Output the (X, Y) coordinate of the center of the cell containing the given text.  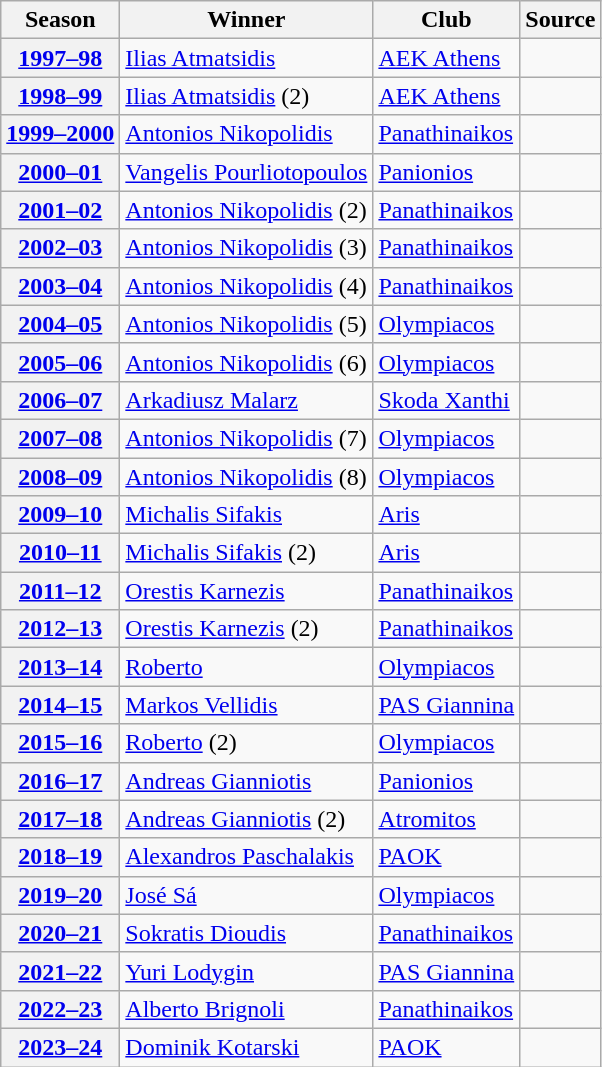
Yuri Lodygin (246, 971)
2000–01 (60, 172)
2017–18 (60, 819)
Ilias Atmatsidis (2) (246, 96)
Michalis Sifakis (2) (246, 553)
Antonios Nikopolidis (2) (246, 210)
2021–22 (60, 971)
2009–10 (60, 515)
2004–05 (60, 324)
1999–2000 (60, 134)
Antonios Nikopolidis (8) (246, 477)
Orestis Karnezis (2) (246, 629)
2019–20 (60, 895)
2015–16 (60, 743)
Antonios Nikopolidis (3) (246, 248)
Andreas Gianniotis (246, 781)
2007–08 (60, 438)
Andreas Gianniotis (2) (246, 819)
Source (560, 20)
Skoda Xanthi (446, 400)
Vangelis Pourliotopoulos (246, 172)
2002–03 (60, 248)
Ilias Atmatsidis (246, 58)
2005–06 (60, 362)
Sokratis Dioudis (246, 933)
Dominik Kotarski (246, 1047)
Michalis Sifakis (246, 515)
2008–09 (60, 477)
Winner (246, 20)
1998–99 (60, 96)
2012–13 (60, 629)
2018–19 (60, 857)
2010–11 (60, 553)
2022–23 (60, 1009)
2014–15 (60, 705)
Roberto (246, 667)
2006–07 (60, 400)
José Sá (246, 895)
2001–02 (60, 210)
1997–98 (60, 58)
2003–04 (60, 286)
Club (446, 20)
Alberto Brignoli (246, 1009)
Antonios Nikopolidis (4) (246, 286)
Arkadiusz Malarz (246, 400)
Antonios Nikopolidis (246, 134)
2016–17 (60, 781)
Antonios Nikopolidis (7) (246, 438)
Atromitos (446, 819)
Orestis Karnezis (246, 591)
Antonios Nikopolidis (6) (246, 362)
2011–12 (60, 591)
Alexandros Paschalakis (246, 857)
2013–14 (60, 667)
Markos Vellidis (246, 705)
Season (60, 20)
2020–21 (60, 933)
Antonios Nikopolidis (5) (246, 324)
Roberto (2) (246, 743)
2023–24 (60, 1047)
